Provide the (X, Y) coordinate of the cell's center where the given text is located.  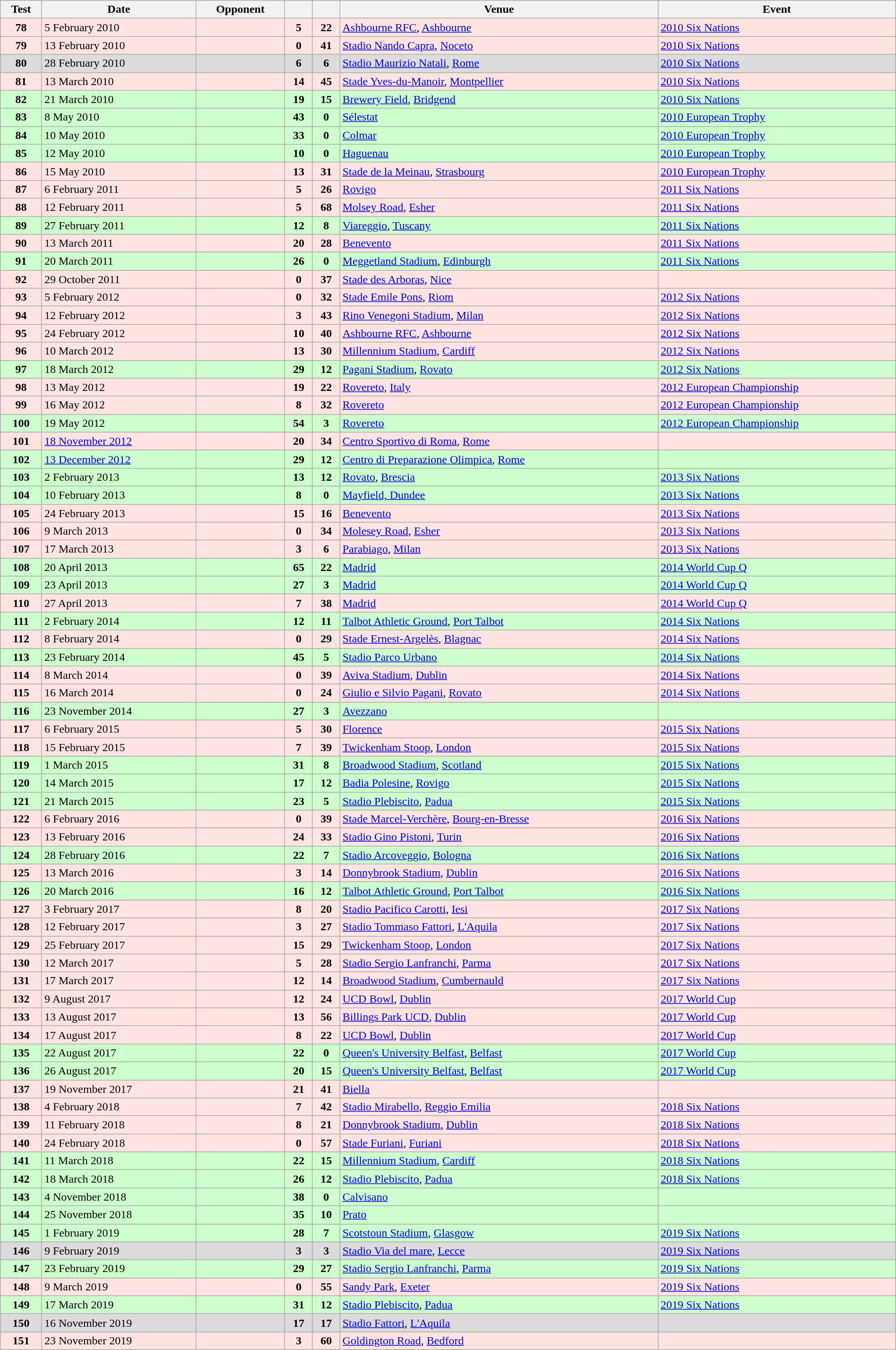
108 (21, 567)
20 April 2013 (119, 567)
17 March 2017 (119, 981)
13 March 2011 (119, 243)
57 (326, 1143)
Sandy Park, Exeter (499, 1287)
37 (326, 279)
111 (21, 621)
Stadio Nando Capra, Noceto (499, 45)
8 February 2014 (119, 639)
Opponent (240, 9)
8 March 2014 (119, 675)
Brewery Field, Bridgend (499, 99)
104 (21, 495)
19 May 2012 (119, 423)
9 February 2019 (119, 1251)
138 (21, 1107)
107 (21, 549)
117 (21, 729)
85 (21, 153)
142 (21, 1179)
79 (21, 45)
96 (21, 351)
88 (21, 207)
Billings Park UCD, Dublin (499, 1017)
27 February 2011 (119, 225)
2 February 2014 (119, 621)
94 (21, 315)
Stade des Arboras, Nice (499, 279)
123 (21, 837)
20 March 2016 (119, 891)
148 (21, 1287)
Event (777, 9)
42 (326, 1107)
122 (21, 819)
112 (21, 639)
80 (21, 63)
105 (21, 513)
89 (21, 225)
24 February 2012 (119, 333)
27 April 2013 (119, 603)
151 (21, 1341)
Florence (499, 729)
125 (21, 873)
56 (326, 1017)
100 (21, 423)
128 (21, 927)
Biella (499, 1089)
126 (21, 891)
93 (21, 297)
14 March 2015 (119, 783)
Stadio Arcoveggio, Bologna (499, 855)
19 November 2017 (119, 1089)
147 (21, 1269)
Prato (499, 1215)
86 (21, 171)
1 March 2015 (119, 765)
Mayfield, Dundee (499, 495)
Centro di Preparazione Olimpica, Rome (499, 459)
2 February 2013 (119, 477)
28 February 2016 (119, 855)
Haguenau (499, 153)
9 March 2013 (119, 531)
68 (326, 207)
135 (21, 1053)
12 March 2017 (119, 963)
137 (21, 1089)
6 February 2011 (119, 189)
12 May 2010 (119, 153)
40 (326, 333)
98 (21, 387)
Centro Sportivo di Roma, Rome (499, 441)
124 (21, 855)
28 February 2010 (119, 63)
18 March 2012 (119, 369)
Stade Yves-du-Manoir, Montpellier (499, 81)
Venue (499, 9)
121 (21, 801)
23 November 2014 (119, 711)
3 February 2017 (119, 909)
6 February 2016 (119, 819)
Stadio Gino Pistoni, Turin (499, 837)
84 (21, 135)
Stade Furiani, Furiani (499, 1143)
Avezzano (499, 711)
114 (21, 675)
Pagani Stadium, Rovato (499, 369)
144 (21, 1215)
110 (21, 603)
16 November 2019 (119, 1323)
13 February 2016 (119, 837)
12 February 2012 (119, 315)
81 (21, 81)
143 (21, 1197)
16 March 2014 (119, 693)
134 (21, 1035)
Rovigo (499, 189)
13 December 2012 (119, 459)
10 March 2012 (119, 351)
Colmar (499, 135)
146 (21, 1251)
10 May 2010 (119, 135)
136 (21, 1071)
21 March 2010 (119, 99)
116 (21, 711)
Badia Polesine, Rovigo (499, 783)
Sélestat (499, 117)
29 October 2011 (119, 279)
Stadio Parco Urbano (499, 657)
Giulio e Silvio Pagani, Rovato (499, 693)
11 March 2018 (119, 1161)
Rovereto, Italy (499, 387)
90 (21, 243)
60 (326, 1341)
Viareggio, Tuscany (499, 225)
17 March 2019 (119, 1305)
22 August 2017 (119, 1053)
16 May 2012 (119, 405)
4 November 2018 (119, 1197)
11 (326, 621)
26 August 2017 (119, 1071)
141 (21, 1161)
Stadio Via del mare, Lecce (499, 1251)
Stadio Fattori, L'Aquila (499, 1323)
25 November 2018 (119, 1215)
11 February 2018 (119, 1125)
23 (299, 801)
24 February 2018 (119, 1143)
15 May 2010 (119, 171)
139 (21, 1125)
25 February 2017 (119, 945)
Stade Emile Pons, Riom (499, 297)
Stade de la Meinau, Strasbourg (499, 171)
106 (21, 531)
82 (21, 99)
35 (299, 1215)
127 (21, 909)
12 February 2017 (119, 927)
17 March 2013 (119, 549)
129 (21, 945)
Rino Venegoni Stadium, Milan (499, 315)
8 May 2010 (119, 117)
5 February 2010 (119, 27)
Scotstoun Stadium, Glasgow (499, 1233)
95 (21, 333)
Rovato, Brescia (499, 477)
78 (21, 27)
103 (21, 477)
Parabiago, Milan (499, 549)
24 February 2013 (119, 513)
18 November 2012 (119, 441)
113 (21, 657)
18 March 2018 (119, 1179)
99 (21, 405)
9 August 2017 (119, 999)
13 March 2016 (119, 873)
87 (21, 189)
109 (21, 585)
120 (21, 783)
97 (21, 369)
145 (21, 1233)
4 February 2018 (119, 1107)
101 (21, 441)
Broadwood Stadium, Scotland (499, 765)
140 (21, 1143)
Date (119, 9)
130 (21, 963)
Calvisano (499, 1197)
13 May 2012 (119, 387)
Stadio Mirabello, Reggio Emilia (499, 1107)
13 August 2017 (119, 1017)
Stadio Tommaso Fattori, L'Aquila (499, 927)
Aviva Stadium, Dublin (499, 675)
12 February 2011 (119, 207)
1 February 2019 (119, 1233)
83 (21, 117)
23 November 2019 (119, 1341)
55 (326, 1287)
10 February 2013 (119, 495)
65 (299, 567)
102 (21, 459)
Stadio Maurizio Natali, Rome (499, 63)
9 March 2019 (119, 1287)
Test (21, 9)
91 (21, 261)
Stade Ernest-Argelès, Blagnac (499, 639)
133 (21, 1017)
Molsey Road, Esher (499, 207)
Stade Marcel-Verchère, Bourg-en-Bresse (499, 819)
118 (21, 747)
131 (21, 981)
6 February 2015 (119, 729)
150 (21, 1323)
Goldington Road, Bedford (499, 1341)
21 March 2015 (119, 801)
115 (21, 693)
54 (299, 423)
149 (21, 1305)
13 February 2010 (119, 45)
119 (21, 765)
20 March 2011 (119, 261)
5 February 2012 (119, 297)
15 February 2015 (119, 747)
92 (21, 279)
13 March 2010 (119, 81)
23 April 2013 (119, 585)
Molesey Road, Esher (499, 531)
Meggetland Stadium, Edinburgh (499, 261)
23 February 2014 (119, 657)
Broadwood Stadium, Cumbernauld (499, 981)
Stadio Pacifico Carotti, Iesi (499, 909)
17 August 2017 (119, 1035)
132 (21, 999)
23 February 2019 (119, 1269)
